Provide the [X, Y] coordinate of the cell's center where the given text is located.  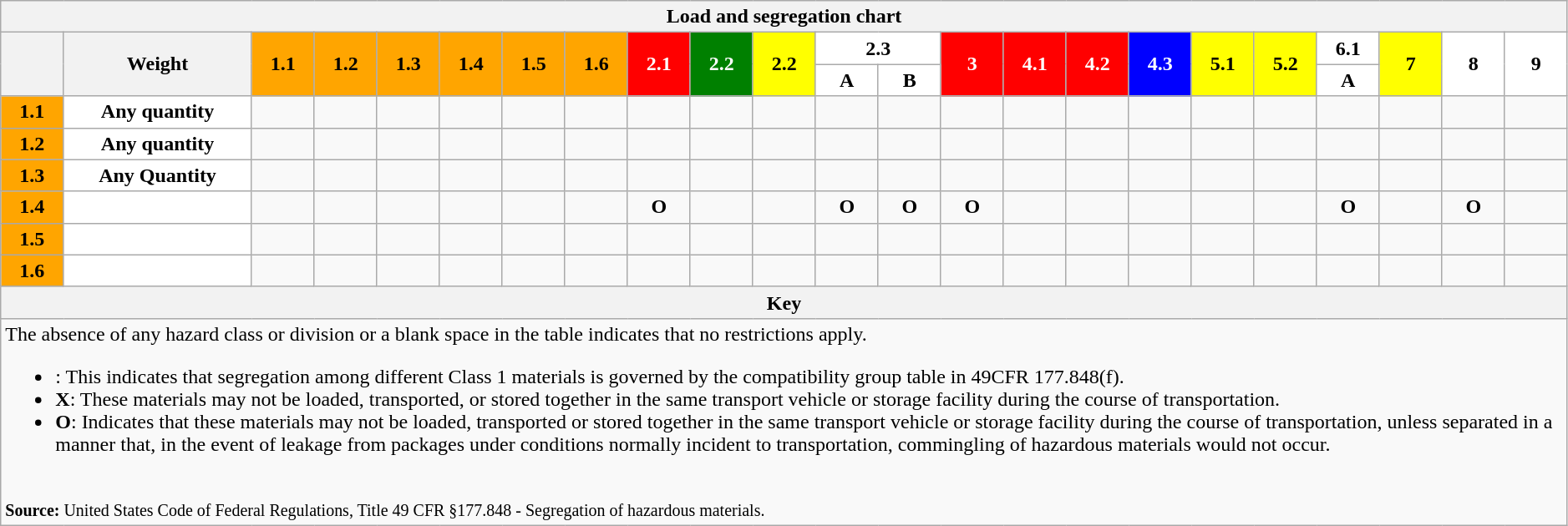
5.2 [1285, 64]
7 [1410, 64]
6.1 [1348, 48]
4.1 [1034, 64]
2.3 [878, 48]
Any Quantity [158, 175]
5.1 [1223, 64]
Weight [158, 64]
4.3 [1160, 64]
Key [784, 302]
Load and segregation chart [784, 17]
B [909, 80]
2.1 [658, 64]
8 [1474, 64]
9 [1535, 64]
3 [972, 64]
4.2 [1098, 64]
